Detect which cell encompasses the target text, then output its (x, y) center coordinate. 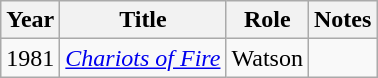
Title (143, 20)
Role (267, 20)
Notes (342, 20)
Year (30, 20)
Chariots of Fire (143, 58)
Watson (267, 58)
1981 (30, 58)
